Provide the (X, Y) coordinate of the cell's center where the given text is located.  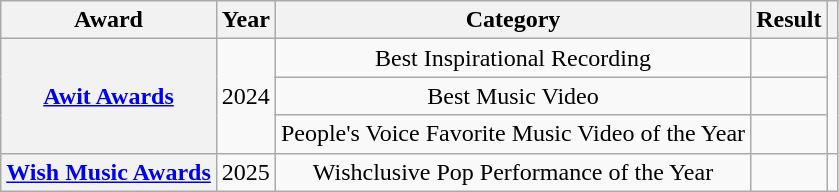
People's Voice Favorite Music Video of the Year (512, 134)
Wishclusive Pop Performance of the Year (512, 172)
Best Music Video (512, 96)
2024 (246, 96)
Category (512, 20)
Best Inspirational Recording (512, 58)
Award (109, 20)
Awit Awards (109, 96)
Wish Music Awards (109, 172)
Result (789, 20)
2025 (246, 172)
Year (246, 20)
